Capture the cell that displays the provided text and extract its (x, y) central coordinate. 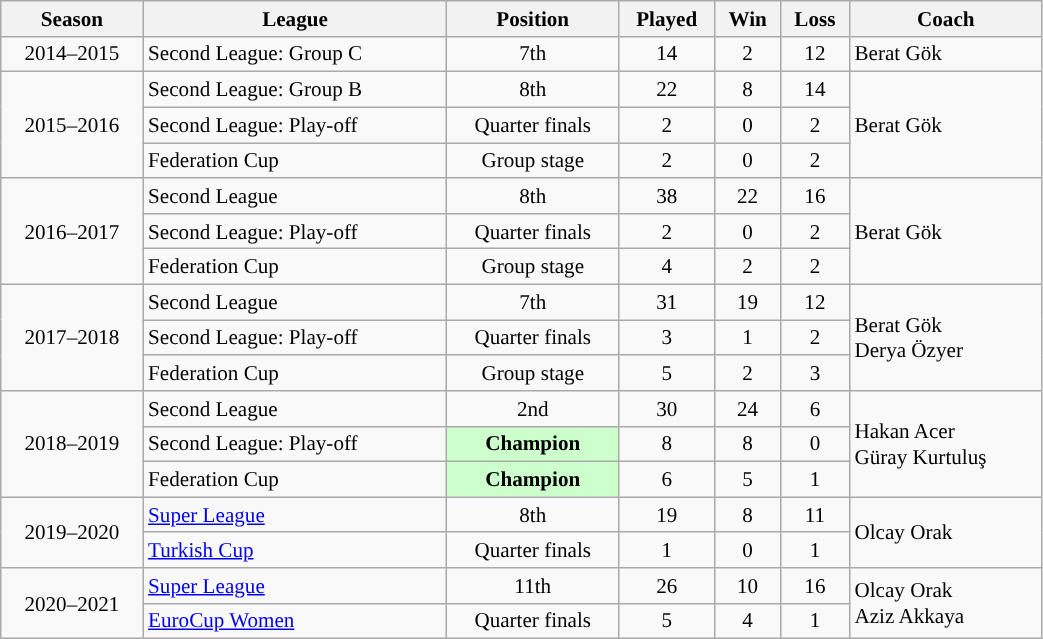
10 (748, 586)
Second League: Group B (295, 90)
Coach (946, 18)
Olcay Orak (946, 532)
Olcay Orak Aziz Akkaya (946, 604)
League (295, 18)
30 (667, 408)
Position (533, 18)
Played (667, 18)
Berat Gök Derya Özyer (946, 337)
Season (72, 18)
11th (533, 586)
26 (667, 586)
31 (667, 302)
2018–2019 (72, 444)
Win (748, 18)
Second League: Group C (295, 54)
EuroCup Women (295, 620)
2014–2015 (72, 54)
24 (748, 408)
Loss (814, 18)
2015–2016 (72, 125)
2017–2018 (72, 337)
Turkish Cup (295, 550)
Hakan Acer Güray Kurtuluş (946, 444)
38 (667, 196)
11 (814, 514)
2020–2021 (72, 604)
2016–2017 (72, 231)
2019–2020 (72, 532)
2nd (533, 408)
